Scan for the cell matching the given text and deliver its [x, y] coordinate at center. 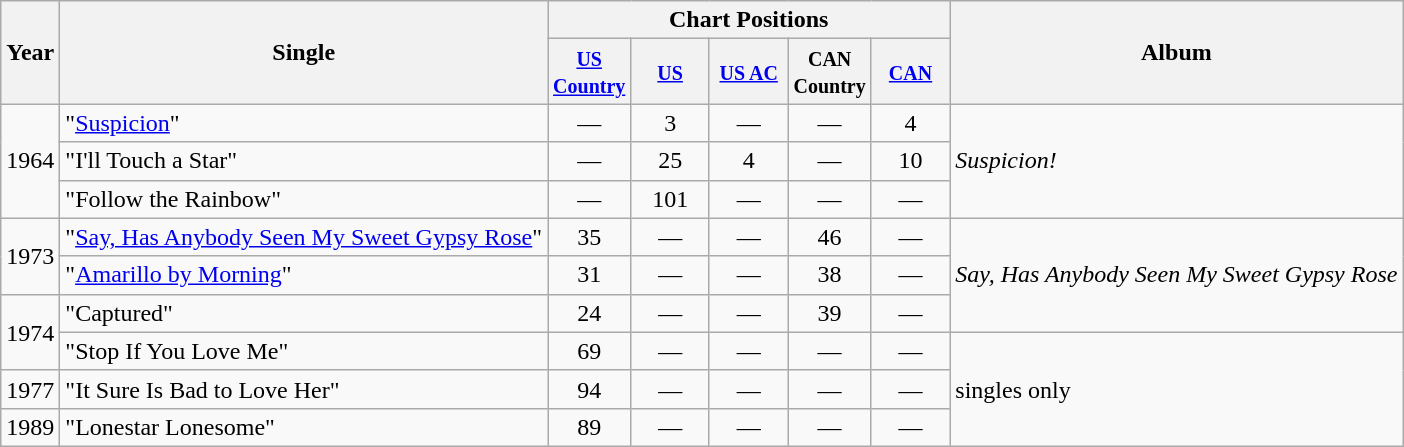
"Stop If You Love Me" [304, 351]
1974 [30, 332]
US [670, 72]
Say, Has Anybody Seen My Sweet Gypsy Rose [1176, 275]
25 [670, 161]
94 [590, 389]
1977 [30, 389]
CAN [910, 72]
"Say, Has Anybody Seen My Sweet Gypsy Rose" [304, 237]
1964 [30, 161]
101 [670, 199]
CAN Country [830, 72]
35 [590, 237]
1989 [30, 427]
"Suspicion" [304, 123]
Single [304, 52]
"Follow the Rainbow" [304, 199]
"It Sure Is Bad to Love Her" [304, 389]
39 [830, 313]
singles only [1176, 389]
69 [590, 351]
Chart Positions [749, 20]
31 [590, 275]
3 [670, 123]
89 [590, 427]
"Amarillo by Morning" [304, 275]
US AC [748, 72]
10 [910, 161]
46 [830, 237]
Album [1176, 52]
"Captured" [304, 313]
US Country [590, 72]
Suspicion! [1176, 161]
Year [30, 52]
1973 [30, 256]
"Lonestar Lonesome" [304, 427]
24 [590, 313]
38 [830, 275]
"I'll Touch a Star" [304, 161]
